Pinpoint the cell where the given text exists, returning its (X, Y) midpoint coordinate. 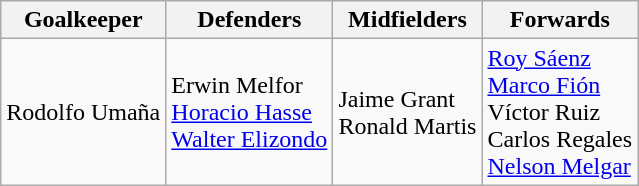
Rodolfo Umaña (84, 112)
Midfielders (408, 20)
Defenders (250, 20)
Goalkeeper (84, 20)
Jaime Grant Ronald Martis (408, 112)
Roy Sáenz Marco Fión Víctor Ruiz Carlos Regales Nelson Melgar (560, 112)
Forwards (560, 20)
Erwin Melfor Horacio Hasse Walter Elizondo (250, 112)
